Find where the given text appears and provide that cell's center as (x, y) coordinate. 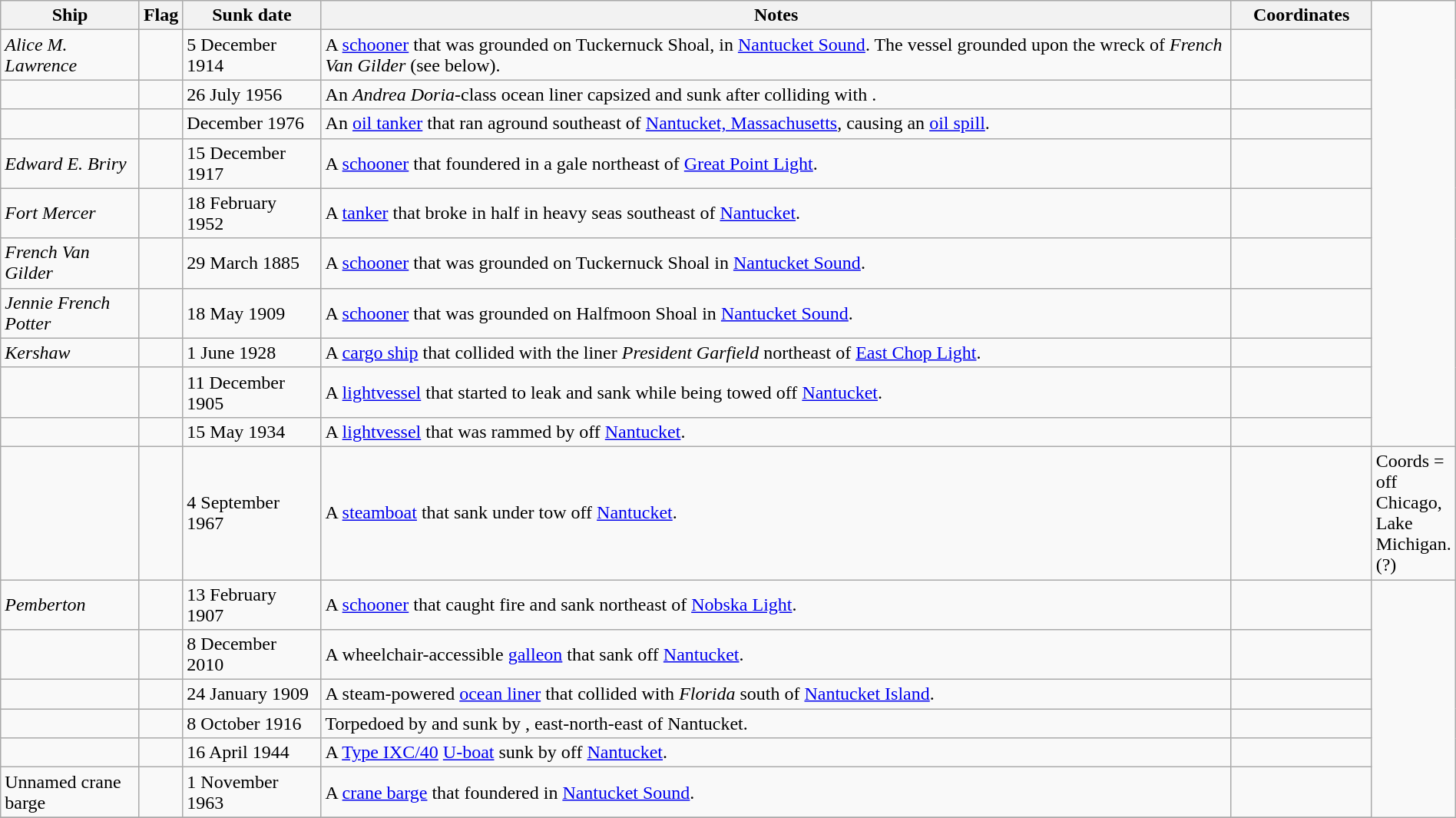
A steamboat that sank under tow off Nantucket. (776, 513)
An oil tanker that ran aground southeast of Nantucket, Massachusetts, causing an oil spill. (776, 124)
18 May 1909 (252, 313)
A crane barge that foundered in Nantucket Sound. (776, 793)
Fort Mercer (71, 214)
16 April 1944 (252, 753)
A wheelchair-accessible galleon that sank off Nantucket. (776, 654)
Coords = off Chicago, Lake Michigan. (?) (1413, 513)
11 December 1905 (252, 392)
A cargo ship that collided with the liner President Garfield northeast of East Chop Light. (776, 353)
5 December 1914 (252, 55)
29 March 1885 (252, 263)
26 July 1956 (252, 94)
Coordinates (1301, 15)
8 December 2010 (252, 654)
Alice M. Lawrence (71, 55)
A schooner that was grounded on Tuckernuck Shoal in Nantucket Sound. (776, 263)
A tanker that broke in half in heavy seas southeast of Nantucket. (776, 214)
A schooner that was grounded on Tuckernuck Shoal, in Nantucket Sound. The vessel grounded upon the wreck of French Van Gilder (see below). (776, 55)
24 January 1909 (252, 694)
1 November 1963 (252, 793)
8 October 1916 (252, 724)
13 February 1907 (252, 604)
Pemberton (71, 604)
15 May 1934 (252, 432)
15 December 1917 (252, 163)
Unnamed crane barge (71, 793)
An Andrea Doria-class ocean liner capsized and sunk after colliding with . (776, 94)
Torpedoed by and sunk by , east-north-east of Nantucket. (776, 724)
A schooner that was grounded on Halfmoon Shoal in Nantucket Sound. (776, 313)
4 September 1967 (252, 513)
A schooner that caught fire and sank northeast of Nobska Light. (776, 604)
A lightvessel that started to leak and sank while being towed off Nantucket. (776, 392)
A lightvessel that was rammed by off Nantucket. (776, 432)
Notes (776, 15)
Ship (71, 15)
Kershaw (71, 353)
A steam-powered ocean liner that collided with Florida south of Nantucket Island. (776, 694)
Edward E. Briry (71, 163)
A Type IXC/40 U-boat sunk by off Nantucket. (776, 753)
1 June 1928 (252, 353)
December 1976 (252, 124)
A schooner that foundered in a gale northeast of Great Point Light. (776, 163)
French Van Gilder (71, 263)
Sunk date (252, 15)
Jennie French Potter (71, 313)
Flag (160, 15)
18 February 1952 (252, 214)
